From the cell containing the given text, extract its center point as (x, y) coordinate. 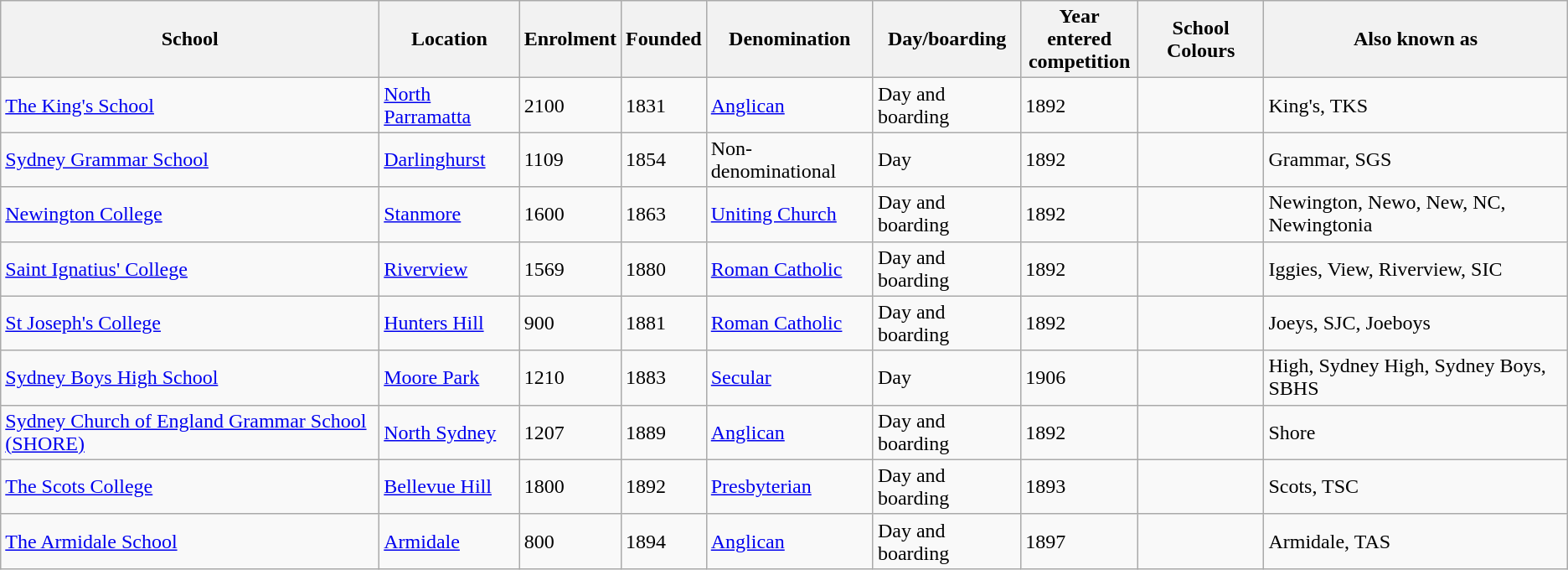
Location (449, 39)
1569 (570, 268)
1210 (570, 377)
King's, TKS (1416, 106)
Also known as (1416, 39)
1893 (1080, 486)
Shore (1416, 433)
1897 (1080, 541)
Scots, TSC (1416, 486)
Sydney Church of England Grammar School (SHORE) (190, 433)
1883 (663, 377)
1894 (663, 541)
1600 (570, 215)
Riverview (449, 268)
900 (570, 324)
Armidale (449, 541)
2100 (570, 106)
1880 (663, 268)
Secular (789, 377)
Stanmore (449, 215)
1800 (570, 486)
School Colours (1201, 39)
1109 (570, 159)
800 (570, 541)
1831 (663, 106)
Founded (663, 39)
The King's School (190, 106)
St Joseph's College (190, 324)
Day/boarding (946, 39)
Joeys, SJC, Joeboys (1416, 324)
Grammar, SGS (1416, 159)
Denomination (789, 39)
Sydney Boys High School (190, 377)
Sydney Grammar School (190, 159)
North Parramatta (449, 106)
School (190, 39)
The Scots College (190, 486)
1854 (663, 159)
Newington, Newo, New, NC, Newingtonia (1416, 215)
The Armidale School (190, 541)
North Sydney (449, 433)
1889 (663, 433)
1863 (663, 215)
Year enteredcompetition (1080, 39)
Uniting Church (789, 215)
Bellevue Hill (449, 486)
Presbyterian (789, 486)
1906 (1080, 377)
Non-denominational (789, 159)
Newington College (190, 215)
Hunters Hill (449, 324)
Iggies, View, Riverview, SIC (1416, 268)
Saint Ignatius' College (190, 268)
Darlinghurst (449, 159)
1881 (663, 324)
1207 (570, 433)
Enrolment (570, 39)
Armidale, TAS (1416, 541)
Moore Park (449, 377)
High, Sydney High, Sydney Boys, SBHS (1416, 377)
